Return the (x, y) coordinate for the center point of the cell that contains the specified text.  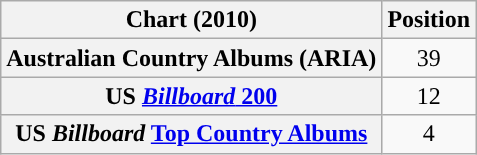
US Billboard Top Country Albums (192, 134)
Australian Country Albums (ARIA) (192, 58)
39 (429, 58)
4 (429, 134)
Chart (2010) (192, 20)
12 (429, 96)
Position (429, 20)
US Billboard 200 (192, 96)
